Capture the cell that displays the provided text and extract its (x, y) central coordinate. 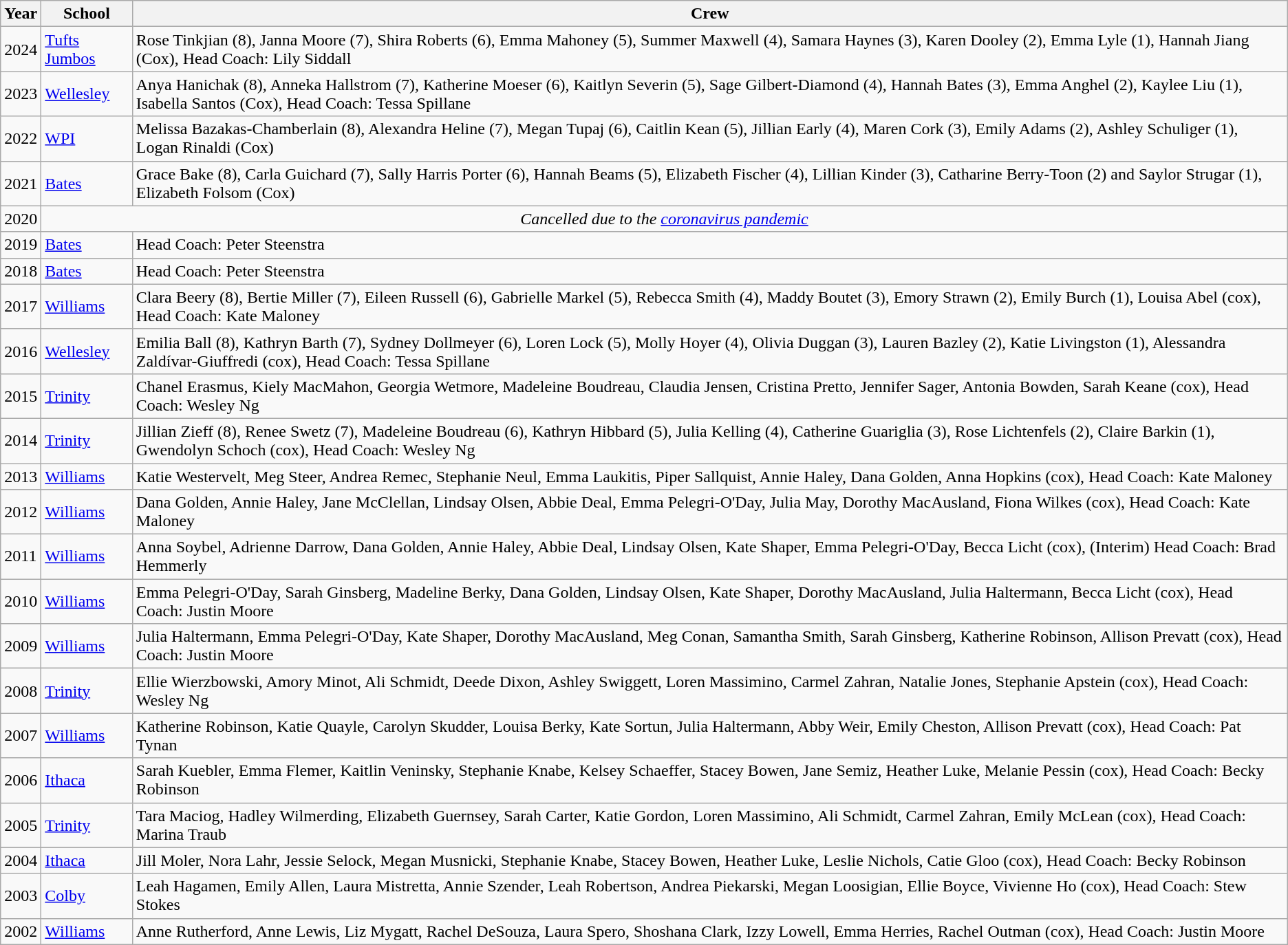
2016 (21, 351)
2011 (21, 557)
2022 (21, 139)
2024 (21, 50)
2008 (21, 691)
2002 (21, 931)
Cancelled due to the coronavirus pandemic (665, 219)
School (87, 14)
2023 (21, 94)
Colby (87, 895)
2015 (21, 396)
2003 (21, 895)
WPI (87, 139)
2013 (21, 477)
2017 (21, 307)
2014 (21, 440)
2004 (21, 860)
2005 (21, 825)
2009 (21, 647)
2007 (21, 736)
2018 (21, 271)
2012 (21, 512)
Tufts Jumbos (87, 50)
2010 (21, 601)
2019 (21, 245)
2020 (21, 219)
2021 (21, 183)
Crew (710, 14)
2006 (21, 780)
Year (21, 14)
